Output the [x, y] coordinate of the center of the cell containing the given text.  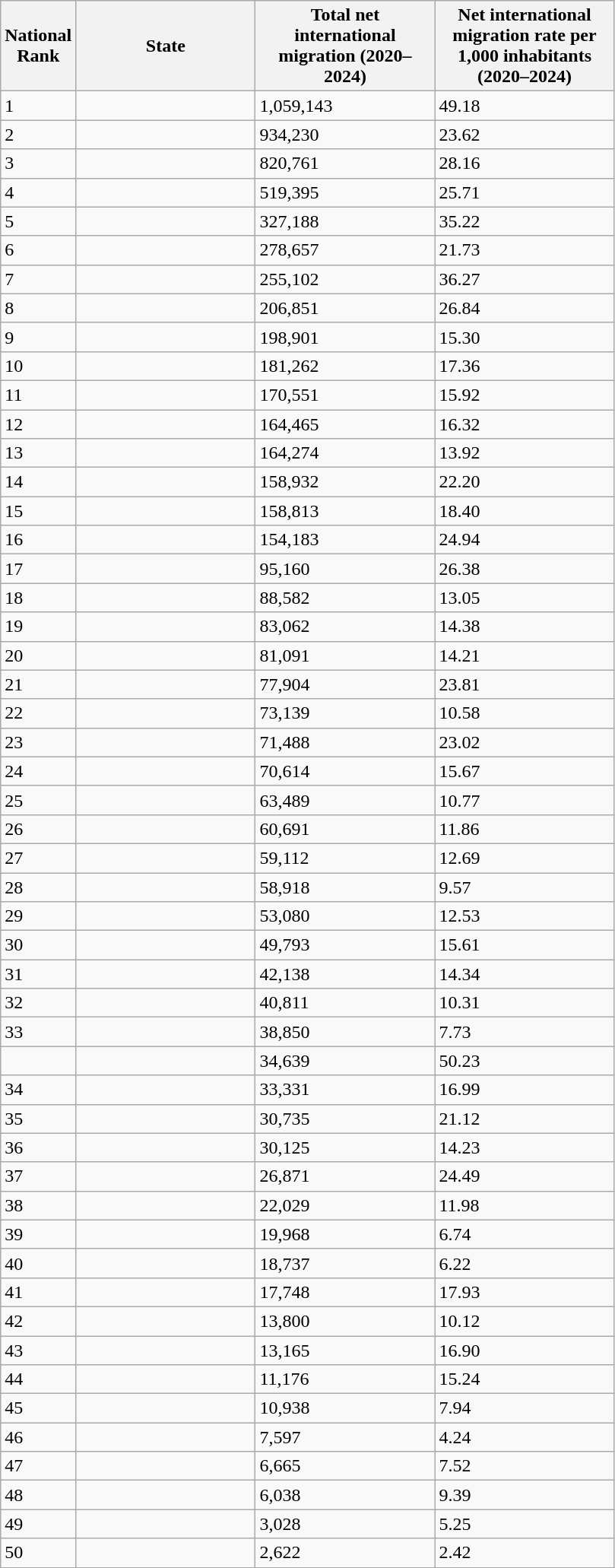
21 [38, 684]
12.69 [525, 858]
11.98 [525, 1205]
49.18 [525, 106]
1 [38, 106]
44 [38, 1379]
820,761 [345, 163]
40 [38, 1263]
35.22 [525, 221]
6.74 [525, 1234]
22 [38, 713]
60,691 [345, 829]
158,813 [345, 511]
10,938 [345, 1408]
14.23 [525, 1147]
13,800 [345, 1321]
170,551 [345, 395]
39 [38, 1234]
10.58 [525, 713]
88,582 [345, 598]
59,112 [345, 858]
31 [38, 974]
7.73 [525, 1032]
1,059,143 [345, 106]
42,138 [345, 974]
73,139 [345, 713]
Net international migration rate per 1,000 inhabitants (2020–2024) [525, 46]
95,160 [345, 569]
50 [38, 1553]
15.24 [525, 1379]
4.24 [525, 1437]
13,165 [345, 1350]
934,230 [345, 135]
23.02 [525, 742]
24 [38, 771]
22,029 [345, 1205]
11 [38, 395]
36 [38, 1147]
24.49 [525, 1176]
6,038 [345, 1495]
16 [38, 540]
15.67 [525, 771]
32 [38, 1003]
17 [38, 569]
48 [38, 1495]
15 [38, 511]
23 [38, 742]
38 [38, 1205]
3,028 [345, 1524]
2 [38, 135]
2.42 [525, 1553]
28 [38, 887]
33 [38, 1032]
17.93 [525, 1292]
7.94 [525, 1408]
37 [38, 1176]
28.16 [525, 163]
71,488 [345, 742]
158,932 [345, 482]
12 [38, 424]
198,901 [345, 337]
5.25 [525, 1524]
19 [38, 627]
4 [38, 192]
19,968 [345, 1234]
20 [38, 655]
22.20 [525, 482]
26.84 [525, 308]
206,851 [345, 308]
83,062 [345, 627]
18.40 [525, 511]
13 [38, 453]
7,597 [345, 1437]
21.73 [525, 250]
18,737 [345, 1263]
14 [38, 482]
15.30 [525, 337]
27 [38, 858]
26.38 [525, 569]
National Rank [38, 46]
35 [38, 1119]
33,331 [345, 1090]
Total net international migration (2020–2024) [345, 46]
45 [38, 1408]
14.38 [525, 627]
23.62 [525, 135]
15.92 [525, 395]
49 [38, 1524]
58,918 [345, 887]
11,176 [345, 1379]
34 [38, 1090]
77,904 [345, 684]
41 [38, 1292]
25 [38, 800]
49,793 [345, 945]
16.90 [525, 1350]
164,465 [345, 424]
154,183 [345, 540]
29 [38, 916]
23.81 [525, 684]
12.53 [525, 916]
38,850 [345, 1032]
2,622 [345, 1553]
State [166, 46]
15.61 [525, 945]
6.22 [525, 1263]
10.77 [525, 800]
519,395 [345, 192]
43 [38, 1350]
34,639 [345, 1061]
16.99 [525, 1090]
11.86 [525, 829]
14.21 [525, 655]
327,188 [345, 221]
6,665 [345, 1466]
30,125 [345, 1147]
70,614 [345, 771]
9 [38, 337]
14.34 [525, 974]
181,262 [345, 366]
18 [38, 598]
21.12 [525, 1119]
164,274 [345, 453]
46 [38, 1437]
13.92 [525, 453]
5 [38, 221]
17,748 [345, 1292]
26 [38, 829]
3 [38, 163]
16.32 [525, 424]
25.71 [525, 192]
6 [38, 250]
36.27 [525, 279]
10.31 [525, 1003]
17.36 [525, 366]
10 [38, 366]
7.52 [525, 1466]
63,489 [345, 800]
9.57 [525, 887]
7 [38, 279]
24.94 [525, 540]
278,657 [345, 250]
10.12 [525, 1321]
81,091 [345, 655]
50.23 [525, 1061]
8 [38, 308]
40,811 [345, 1003]
9.39 [525, 1495]
30 [38, 945]
26,871 [345, 1176]
53,080 [345, 916]
47 [38, 1466]
13.05 [525, 598]
30,735 [345, 1119]
42 [38, 1321]
255,102 [345, 279]
